From the cell containing the given text, extract its center point as (X, Y) coordinate. 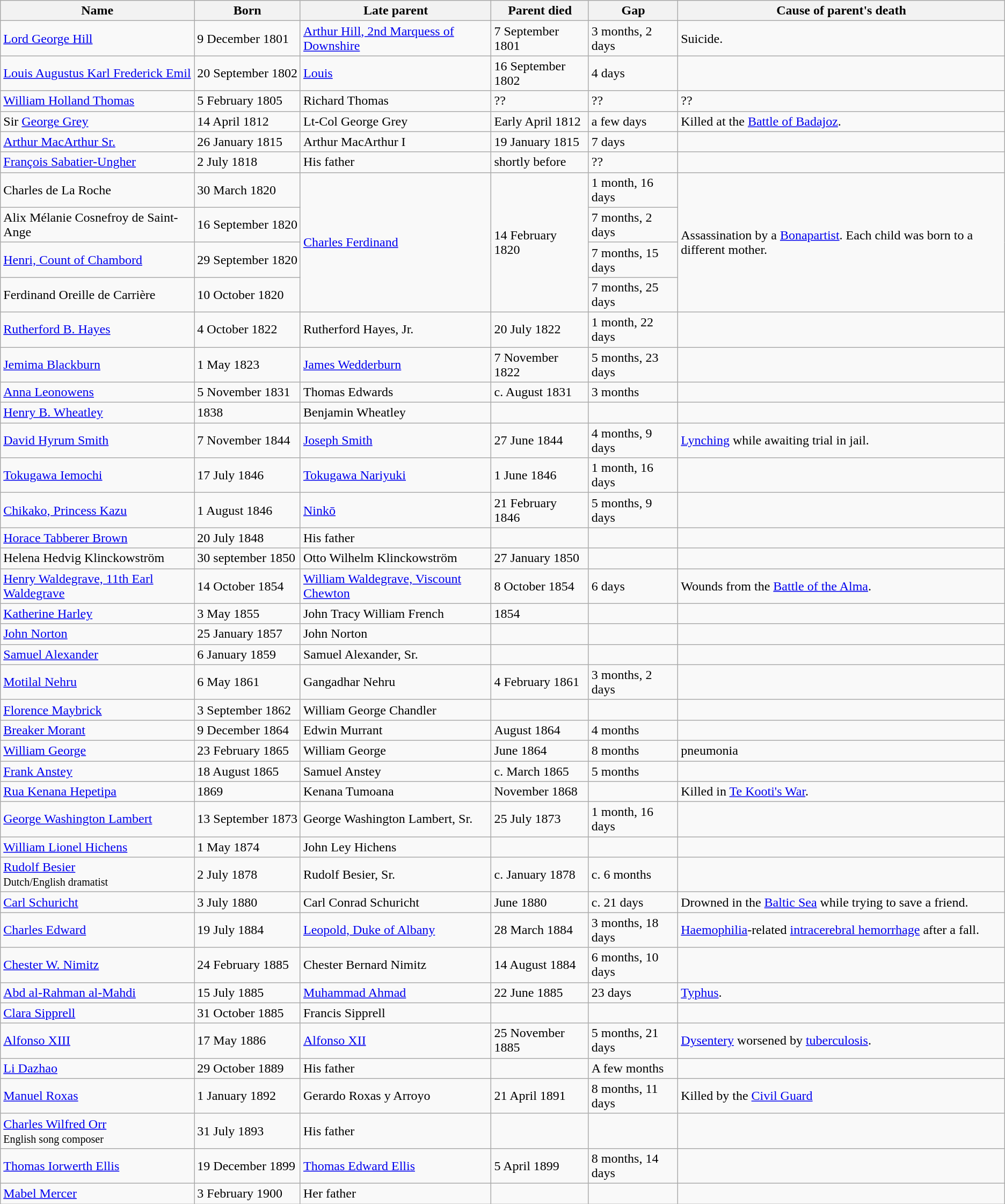
William Waldegrave, Viscount Chewton (395, 586)
24 February 1885 (247, 965)
20 July 1848 (247, 538)
Killed at the Battle of Badajoz. (842, 121)
4 February 1861 (540, 682)
Benjamin Wheatley (395, 413)
c. 6 months (633, 875)
29 September 1820 (247, 260)
Otto Wilhelm Klinckowström (395, 558)
9 December 1864 (247, 730)
29 October 1889 (247, 1068)
June 1864 (540, 750)
3 September 1862 (247, 710)
Louis (395, 73)
Gap (633, 11)
4 months (633, 730)
Joseph Smith (395, 440)
Louis Augustus Karl Frederick Emil (98, 73)
8 months (633, 750)
6 days (633, 586)
14 February 1820 (540, 242)
November 1868 (540, 792)
Carl Conrad Schuricht (395, 902)
5 months, 21 days (633, 1040)
Clara Sipprell (98, 1013)
27 June 1844 (540, 440)
August 1864 (540, 730)
18 August 1865 (247, 771)
6 May 1861 (247, 682)
Samuel Alexander (98, 654)
William Holland Thomas (98, 101)
Parent died (540, 11)
Muhammad Ahmad (395, 993)
François Sabatier-Ungher (98, 162)
Horace Tabberer Brown (98, 538)
William Lionel Hichens (98, 847)
Charles de La Roche (98, 190)
Edwin Murrant (395, 730)
Gangadhar Nehru (395, 682)
25 November 1885 (540, 1040)
31 July 1893 (247, 1130)
Assassination by a Bonapartist. Each child was born to a different mother. (842, 242)
20 July 1822 (540, 330)
George Washington Lambert (98, 819)
3 July 1880 (247, 902)
5 months, 9 days (633, 510)
17 May 1886 (247, 1040)
7 days (633, 142)
8 months, 11 days (633, 1096)
Thomas Iorwerth Ellis (98, 1166)
5 February 1805 (247, 101)
7 months, 2 days (633, 224)
Thomas Edwards (395, 392)
June 1880 (540, 902)
Chikako, Princess Kazu (98, 510)
Killed by the Civil Guard (842, 1096)
3 February 1900 (247, 1193)
David Hyrum Smith (98, 440)
Suicide. (842, 39)
Richard Thomas (395, 101)
7 months, 25 days (633, 294)
7 September 1801 (540, 39)
Ninkō (395, 510)
James Wedderburn (395, 364)
pneumonia (842, 750)
19 December 1899 (247, 1166)
3 May 1855 (247, 614)
22 June 1885 (540, 993)
Alfonso XII (395, 1040)
A few months (633, 1068)
Charles Wilfred Orr English song composer (98, 1130)
21 April 1891 (540, 1096)
28 March 1884 (540, 930)
Arthur Hill, 2nd Marquess of Downshire (395, 39)
Chester Bernard Nimitz (395, 965)
25 January 1857 (247, 634)
19 July 1884 (247, 930)
Henry Waldegrave, 11th Earl Waldegrave (98, 586)
Arthur MacArthur I (395, 142)
Lord George Hill (98, 39)
1854 (540, 614)
7 November 1822 (540, 364)
3 months (633, 392)
Wounds from the Battle of the Alma. (842, 586)
14 October 1854 (247, 586)
c. 21 days (633, 902)
Tokugawa Iemochi (98, 476)
Samuel Anstey (395, 771)
Anna Leonowens (98, 392)
1 June 1846 (540, 476)
Typhus. (842, 993)
c. March 1865 (540, 771)
Cause of parent's death (842, 11)
27 January 1850 (540, 558)
Kenana Tumoana (395, 792)
5 months (633, 771)
31 October 1885 (247, 1013)
26 January 1815 (247, 142)
Tokugawa Nariyuki (395, 476)
Dysentery worsened by tuberculosis. (842, 1040)
Frank Anstey (98, 771)
a few days (633, 121)
Ferdinand Oreille de Carrière (98, 294)
Rudolf Besier, Sr. (395, 875)
c. January 1878 (540, 875)
c. August 1831 (540, 392)
1 month, 22 days (633, 330)
Charles Ferdinand (395, 242)
16 September 1802 (540, 73)
1 May 1874 (247, 847)
Breaker Morant (98, 730)
Sir George Grey (98, 121)
8 months, 14 days (633, 1166)
Thomas Edward Ellis (395, 1166)
1 May 1823 (247, 364)
Rudolf BesierDutch/English dramatist (98, 875)
Florence Maybrick (98, 710)
Her father (395, 1193)
23 February 1865 (247, 750)
Abd al-Rahman al-Mahdi (98, 993)
Haemophilia-related intracerebral hemorrhage after a fall. (842, 930)
Helena Hedvig Klinckowström (98, 558)
George Washington Lambert, Sr. (395, 819)
Arthur MacArthur Sr. (98, 142)
shortly before (540, 162)
Manuel Roxas (98, 1096)
2 July 1818 (247, 162)
Alfonso XIII (98, 1040)
9 December 1801 (247, 39)
7 months, 15 days (633, 260)
19 January 1815 (540, 142)
5 November 1831 (247, 392)
William George Chandler (395, 710)
Motilal Nehru (98, 682)
3 months, 18 days (633, 930)
Samuel Alexander, Sr. (395, 654)
6 January 1859 (247, 654)
Li Dazhao (98, 1068)
Carl Schuricht (98, 902)
Katherine Harley (98, 614)
Francis Sipprell (395, 1013)
Alix Mélanie Cosnefroy de Saint-Ange (98, 224)
1 August 1846 (247, 510)
John Tracy William French (395, 614)
7 November 1844 (247, 440)
30 March 1820 (247, 190)
Rutherford Hayes, Jr. (395, 330)
15 July 1885 (247, 993)
Lynching while awaiting trial in jail. (842, 440)
5 months, 23 days (633, 364)
Lt-Col George Grey (395, 121)
1838 (247, 413)
Mabel Mercer (98, 1193)
Name (98, 11)
17 July 1846 (247, 476)
Henri, Count of Chambord (98, 260)
Gerardo Roxas y Arroyo (395, 1096)
Late parent (395, 11)
4 months, 9 days (633, 440)
4 October 1822 (247, 330)
30 september 1850 (247, 558)
4 days (633, 73)
13 September 1873 (247, 819)
Born (247, 11)
8 October 1854 (540, 586)
Leopold, Duke of Albany (395, 930)
25 July 1873 (540, 819)
Rutherford B. Hayes (98, 330)
21 February 1846 (540, 510)
Drowned in the Baltic Sea while trying to save a friend. (842, 902)
2 July 1878 (247, 875)
Henry B. Wheatley (98, 413)
6 months, 10 days (633, 965)
John Ley Hichens (395, 847)
16 September 1820 (247, 224)
Charles Edward (98, 930)
Chester W. Nimitz (98, 965)
14 April 1812 (247, 121)
20 September 1802 (247, 73)
23 days (633, 993)
5 April 1899 (540, 1166)
1 January 1892 (247, 1096)
Killed in Te Kooti's War. (842, 792)
1869 (247, 792)
Jemima Blackburn (98, 364)
14 August 1884 (540, 965)
Early April 1812 (540, 121)
Rua Kenana Hepetipa (98, 792)
10 October 1820 (247, 294)
